Capture the cell that displays the provided text and extract its [x, y] central coordinate. 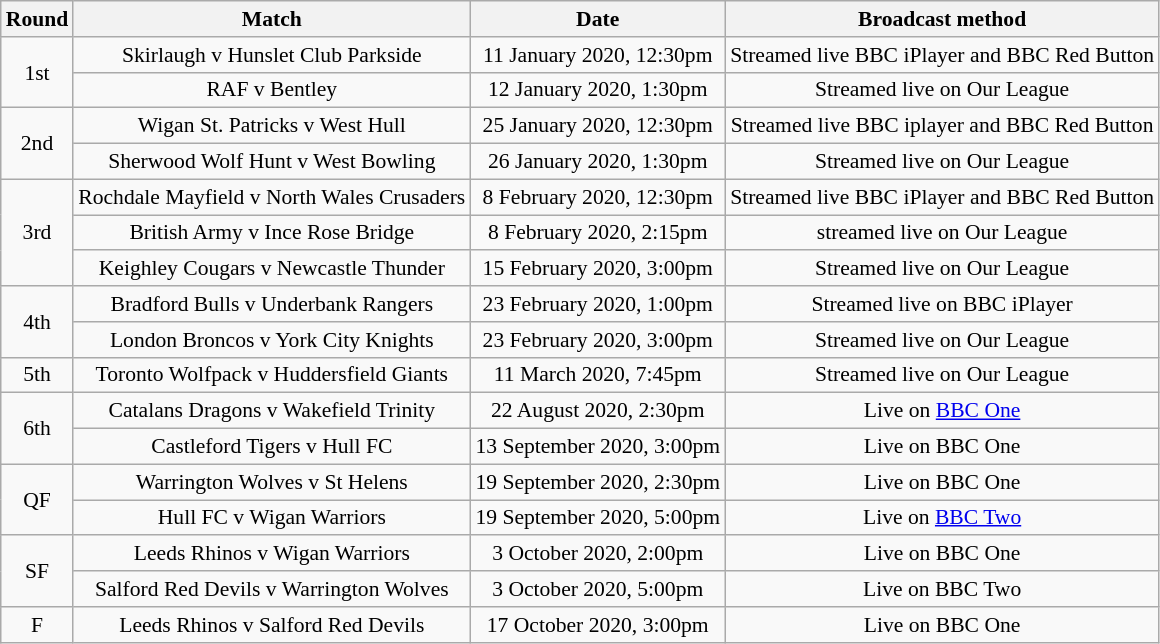
11 January 2020, 12:30pm [598, 55]
Catalans Dragons v Wakefield Trinity [272, 411]
12 January 2020, 1:30pm [598, 90]
5th [38, 375]
British Army v Ince Rose Bridge [272, 233]
SF [38, 572]
Sherwood Wolf Hunt v West Bowling [272, 162]
19 September 2020, 5:00pm [598, 518]
QF [38, 500]
Streamed live BBC iplayer and BBC Red Button [942, 126]
F [38, 625]
Streamed live on BBC iPlayer [942, 304]
8 February 2020, 2:15pm [598, 233]
Salford Red Devils v Warrington Wolves [272, 589]
streamed live on Our League [942, 233]
Wigan St. Patricks v West Hull [272, 126]
Date [598, 19]
Leeds Rhinos v Salford Red Devils [272, 625]
23 February 2020, 1:00pm [598, 304]
1st [38, 72]
17 October 2020, 3:00pm [598, 625]
4th [38, 322]
11 March 2020, 7:45pm [598, 375]
Leeds Rhinos v Wigan Warriors [272, 554]
13 September 2020, 3:00pm [598, 447]
RAF v Bentley [272, 90]
Round [38, 19]
15 February 2020, 3:00pm [598, 269]
25 January 2020, 12:30pm [598, 126]
8 February 2020, 12:30pm [598, 197]
19 September 2020, 2:30pm [598, 482]
London Broncos v York City Knights [272, 340]
Bradford Bulls v Underbank Rangers [272, 304]
2nd [38, 144]
26 January 2020, 1:30pm [598, 162]
3rd [38, 232]
Skirlaugh v Hunslet Club Parkside [272, 55]
23 February 2020, 3:00pm [598, 340]
Rochdale Mayfield v North Wales Crusaders [272, 197]
3 October 2020, 2:00pm [598, 554]
Keighley Cougars v Newcastle Thunder [272, 269]
3 October 2020, 5:00pm [598, 589]
6th [38, 428]
Hull FC v Wigan Warriors [272, 518]
Broadcast method [942, 19]
Match [272, 19]
Warrington Wolves v St Helens [272, 482]
22 August 2020, 2:30pm [598, 411]
Castleford Tigers v Hull FC [272, 447]
Toronto Wolfpack v Huddersfield Giants [272, 375]
